Output the [x, y] coordinate of the center of the cell containing the given text.  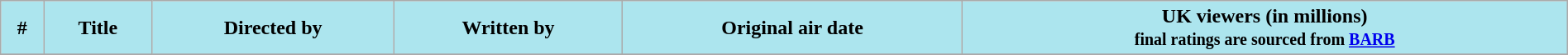
Directed by [273, 28]
UK viewers (in millions)final ratings are sourced from BARB [1264, 28]
Original air date [792, 28]
Title [98, 28]
Written by [508, 28]
# [22, 28]
